Return [x, y] of the center of cell containing provided text 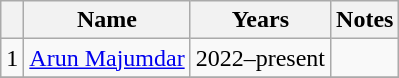
Years [260, 20]
Name [107, 20]
2022–present [260, 58]
Notes [365, 20]
Arun Majumdar [107, 58]
1 [12, 58]
